Detect which cell encompasses the target text, then output its (x, y) center coordinate. 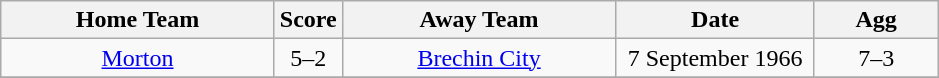
Date (716, 20)
7 September 1966 (716, 58)
Home Team (138, 20)
Morton (138, 58)
Away Team (479, 20)
5–2 (308, 58)
Score (308, 20)
Brechin City (479, 58)
Agg (876, 20)
7–3 (876, 58)
